Determine the [x, y] coordinate at the center of the cell enclosing the given text.  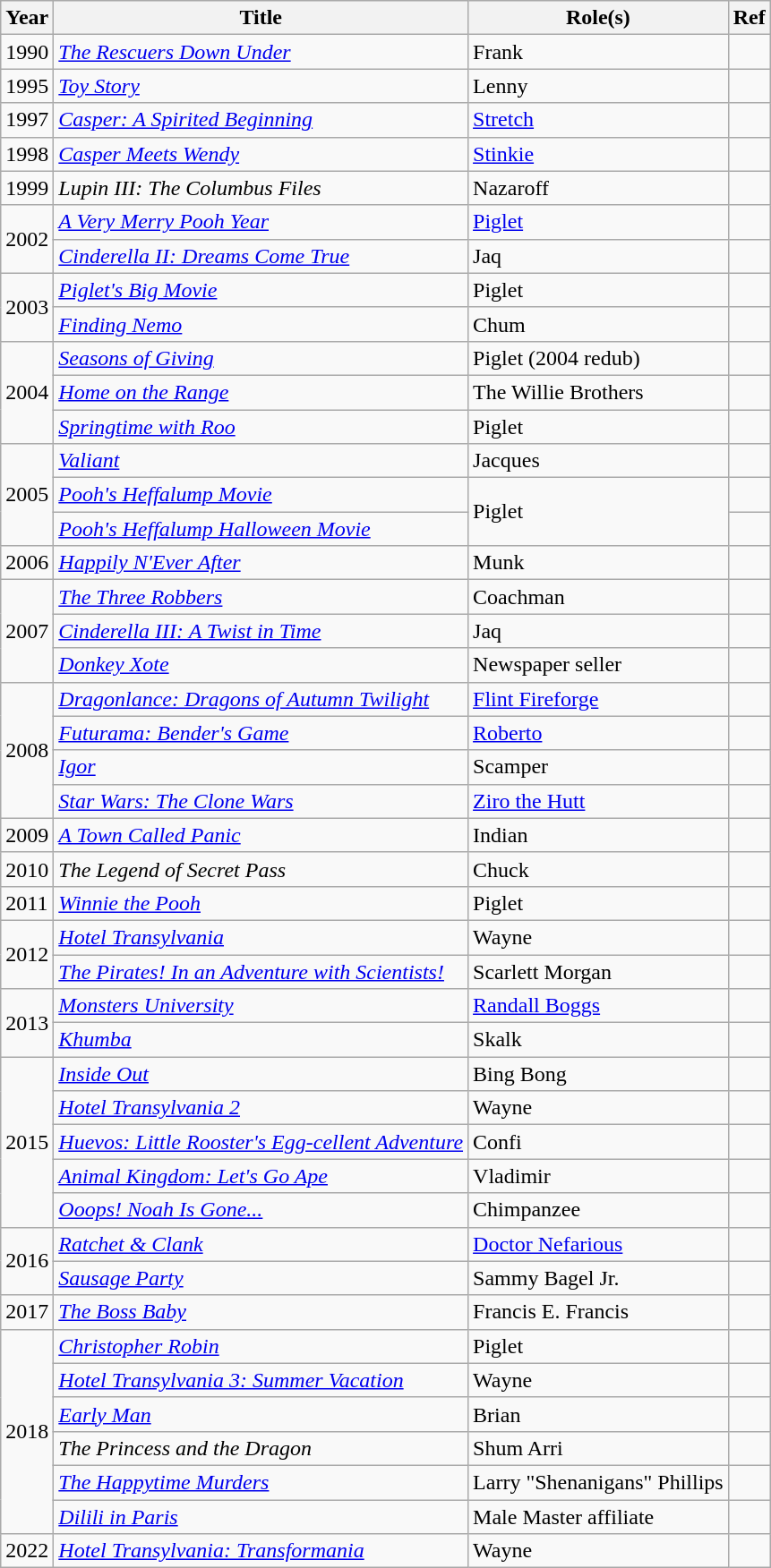
Flint Fireforge [598, 699]
Hotel Transylvania 2 [261, 1108]
2022 [27, 1551]
Chum [598, 324]
2011 [27, 903]
Sausage Party [261, 1278]
Valiant [261, 461]
2016 [27, 1261]
Animal Kingdom: Let's Go Ape [261, 1176]
Randall Boggs [598, 1006]
Happily N'Ever After [261, 563]
Ref [749, 18]
Chimpanzee [598, 1210]
Male Master affiliate [598, 1517]
The Willie Brothers [598, 392]
A Very Merry Pooh Year [261, 222]
2015 [27, 1142]
Khumba [261, 1040]
Finding Nemo [261, 324]
2012 [27, 954]
Cinderella III: A Twist in Time [261, 631]
1990 [27, 52]
Roberto [598, 733]
Star Wars: The Clone Wars [261, 801]
Title [261, 18]
Year [27, 18]
1999 [27, 188]
2004 [27, 392]
Winnie the Pooh [261, 903]
Chuck [598, 869]
Casper Meets Wendy [261, 154]
The Princess and the Dragon [261, 1448]
Lenny [598, 86]
Christopher Robin [261, 1346]
Vladimir [598, 1176]
2002 [27, 239]
2006 [27, 563]
Inside Out [261, 1074]
Pooh's Heffalump Movie [261, 495]
2013 [27, 1023]
The Happytime Murders [261, 1482]
2008 [27, 750]
2007 [27, 631]
Stretch [598, 120]
Stinkie [598, 154]
Doctor Nefarious [598, 1244]
Ziro the Hutt [598, 801]
2010 [27, 869]
Piglet (2004 redub) [598, 358]
Nazaroff [598, 188]
Role(s) [598, 18]
Piglet's Big Movie [261, 290]
Jacques [598, 461]
The Boss Baby [261, 1312]
Futurama: Bender's Game [261, 733]
Donkey Xote [261, 665]
Frank [598, 52]
Home on the Range [261, 392]
1995 [27, 86]
Huevos: Little Rooster's Egg-cellent Adventure [261, 1142]
Dilili in Paris [261, 1517]
Casper: A Spirited Beginning [261, 120]
Scamper [598, 767]
Igor [261, 767]
Toy Story [261, 86]
The Legend of Secret Pass [261, 869]
Lupin III: The Columbus Files [261, 188]
Skalk [598, 1040]
Springtime with Roo [261, 427]
Ratchet & Clank [261, 1244]
Scarlett Morgan [598, 971]
1997 [27, 120]
Shum Arri [598, 1448]
The Three Robbers [261, 597]
Seasons of Giving [261, 358]
Dragonlance: Dragons of Autumn Twilight [261, 699]
2005 [27, 495]
The Rescuers Down Under [261, 52]
2017 [27, 1312]
1998 [27, 154]
Bing Bong [598, 1074]
Munk [598, 563]
Pooh's Heffalump Halloween Movie [261, 529]
Larry "Shenanigans" Phillips [598, 1482]
2009 [27, 835]
Monsters University [261, 1006]
Confi [598, 1142]
Coachman [598, 597]
Early Man [261, 1414]
2003 [27, 307]
The Pirates! In an Adventure with Scientists! [261, 971]
2018 [27, 1431]
A Town Called Panic [261, 835]
Cinderella II: Dreams Come True [261, 256]
Hotel Transylvania [261, 937]
Indian [598, 835]
Ooops! Noah Is Gone... [261, 1210]
Francis E. Francis [598, 1312]
Sammy Bagel Jr. [598, 1278]
Brian [598, 1414]
Hotel Transylvania: Transformania [261, 1551]
Newspaper seller [598, 665]
Hotel Transylvania 3: Summer Vacation [261, 1380]
